Return the [X, Y] coordinate for the center point of the cell that contains the specified text.  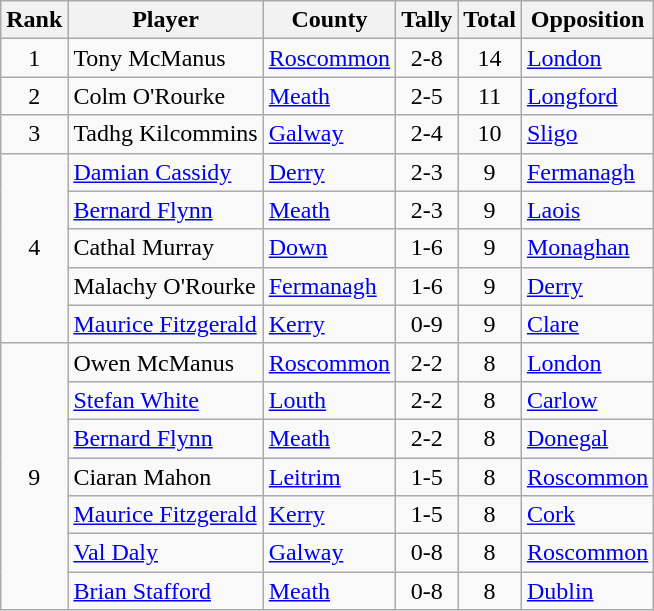
Val Daly [166, 553]
Donegal [587, 438]
Sligo [587, 134]
Longford [587, 96]
Louth [329, 400]
4 [34, 248]
Malachy O'Rourke [166, 286]
2-5 [427, 96]
Stefan White [166, 400]
Ciaran Mahon [166, 477]
Owen McManus [166, 362]
Leitrim [329, 477]
3 [34, 134]
Colm O'Rourke [166, 96]
Rank [34, 20]
Clare [587, 324]
Down [329, 248]
Cork [587, 515]
Damian Cassidy [166, 172]
10 [490, 134]
11 [490, 96]
Tony McManus [166, 58]
1 [34, 58]
Laois [587, 210]
Total [490, 20]
Dublin [587, 591]
0-9 [427, 324]
Carlow [587, 400]
2-4 [427, 134]
Opposition [587, 20]
Tally [427, 20]
Player [166, 20]
14 [490, 58]
Brian Stafford [166, 591]
2-8 [427, 58]
County [329, 20]
Tadhg Kilcommins [166, 134]
Cathal Murray [166, 248]
2 [34, 96]
Monaghan [587, 248]
